Output the (X, Y) coordinate of the center of the cell containing the given text.  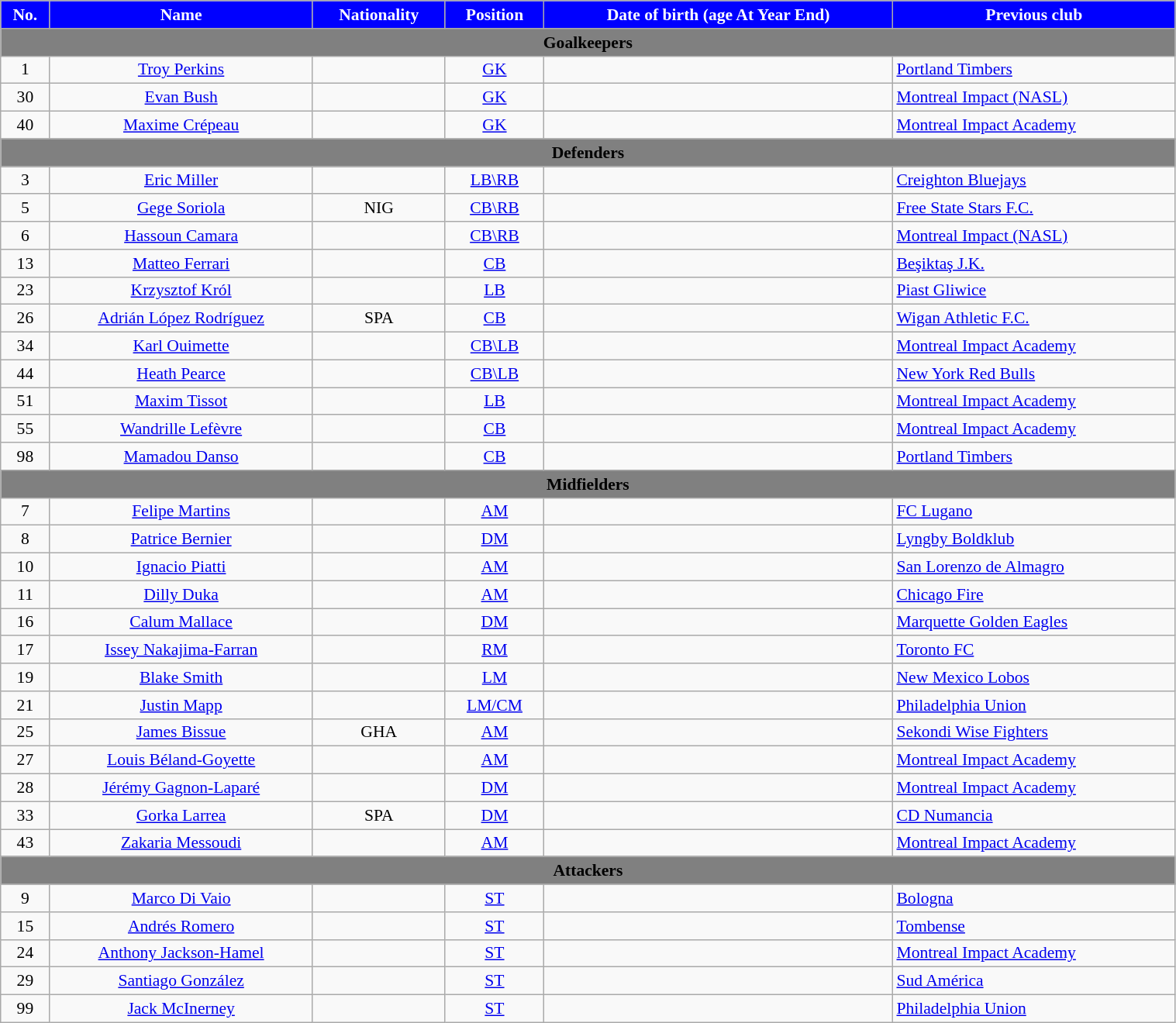
Name (181, 15)
Maxim Tissot (181, 401)
Nationality (378, 15)
Free State Stars F.C. (1034, 208)
23 (25, 291)
Piast Gliwice (1034, 291)
Adrián López Rodríguez (181, 319)
Dilly Duka (181, 594)
Creighton Bluejays (1034, 181)
New Mexico Lobos (1034, 677)
Felipe Martins (181, 511)
29 (25, 981)
Santiago González (181, 981)
LM (495, 677)
Gege Soriola (181, 208)
8 (25, 539)
Lyngby Boldklub (1034, 539)
Matteo Ferrari (181, 263)
FC Lugano (1034, 511)
Marquette Golden Eagles (1034, 622)
10 (25, 567)
9 (25, 898)
26 (25, 319)
21 (25, 705)
RM (495, 650)
Wigan Athletic F.C. (1034, 319)
34 (25, 346)
19 (25, 677)
25 (25, 732)
Evan Bush (181, 98)
Troy Perkins (181, 70)
7 (25, 511)
Hassoun Camara (181, 236)
Date of birth (age At Year End) (719, 15)
33 (25, 815)
24 (25, 953)
Calum Mallace (181, 622)
Toronto FC (1034, 650)
Previous club (1034, 15)
Sekondi Wise Fighters (1034, 732)
Karl Ouimette (181, 346)
Justin Mapp (181, 705)
Chicago Fire (1034, 594)
Bologna (1034, 898)
James Bissue (181, 732)
Beşiktaş J.K. (1034, 263)
Midfielders (588, 484)
28 (25, 788)
6 (25, 236)
3 (25, 181)
Defenders (588, 153)
44 (25, 374)
51 (25, 401)
Patrice Bernier (181, 539)
Zakaria Messoudi (181, 843)
17 (25, 650)
Louis Béland-Goyette (181, 760)
43 (25, 843)
Eric Miller (181, 181)
NIG (378, 208)
13 (25, 263)
11 (25, 594)
Attackers (588, 871)
1 (25, 70)
Heath Pearce (181, 374)
No. (25, 15)
Mamadou Danso (181, 456)
40 (25, 126)
Sud América (1034, 981)
98 (25, 456)
Marco Di Vaio (181, 898)
55 (25, 429)
99 (25, 1009)
LM/CM (495, 705)
LB\RB (495, 181)
Jérémy Gagnon-Laparé (181, 788)
Position (495, 15)
Blake Smith (181, 677)
Andrés Romero (181, 926)
5 (25, 208)
Tombense (1034, 926)
San Lorenzo de Almagro (1034, 567)
CD Numancia (1034, 815)
16 (25, 622)
GHA (378, 732)
Maxime Crépeau (181, 126)
27 (25, 760)
Issey Nakajima-Farran (181, 650)
Goalkeepers (588, 43)
Krzysztof Król (181, 291)
Gorka Larrea (181, 815)
Anthony Jackson-Hamel (181, 953)
Jack McInerney (181, 1009)
Ignacio Piatti (181, 567)
Wandrille Lefèvre (181, 429)
New York Red Bulls (1034, 374)
15 (25, 926)
30 (25, 98)
